Locate the cell with the specified text and output its (X, Y) center coordinate. 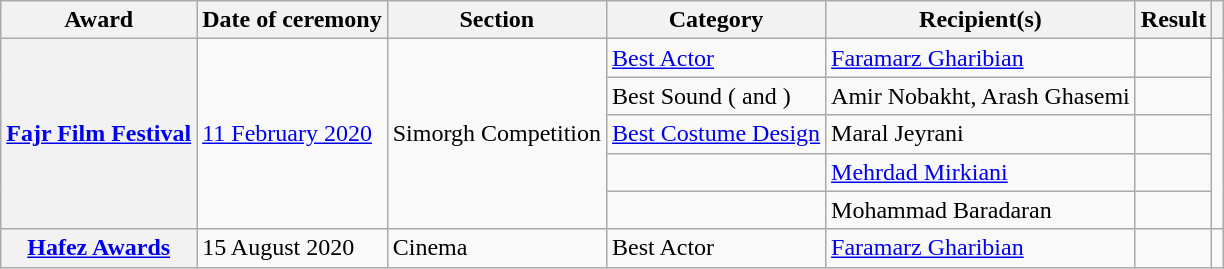
Simorgh Competition (496, 134)
Fajr Film Festival (99, 134)
Best Sound ( and ) (716, 96)
11 February 2020 (292, 134)
Date of ceremony (292, 20)
Section (496, 20)
Mehrdad Mirkiani (981, 172)
15 August 2020 (292, 248)
Best Costume Design (716, 134)
Amir Nobakht, Arash Ghasemi (981, 96)
Cinema (496, 248)
Hafez Awards (99, 248)
Award (99, 20)
Category (716, 20)
Recipient(s) (981, 20)
Maral Jeyrani (981, 134)
Result (1173, 20)
Mohammad Baradaran (981, 210)
